Scan for the cell matching the given text and deliver its (x, y) coordinate at center. 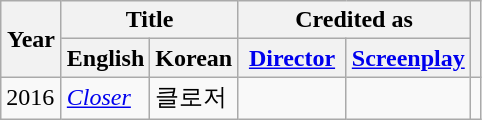
Korean (194, 58)
Director (292, 58)
English (105, 58)
Year (32, 39)
Closer (105, 98)
Credited as (354, 20)
Title (149, 20)
2016 (32, 98)
Screenplay (408, 58)
클로저 (194, 98)
